Provide the [x, y] coordinate of the cell's center where the given text is located.  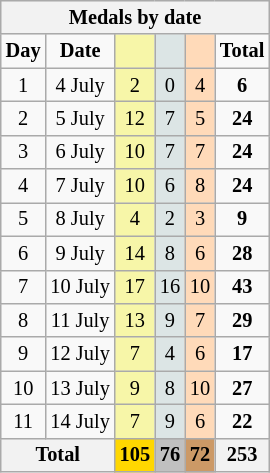
14 [135, 253]
43 [242, 287]
Medals by date [135, 17]
7 July [80, 186]
72 [200, 455]
Day [24, 51]
11 July [80, 320]
11 [24, 421]
16 [170, 287]
5 July [80, 118]
29 [242, 320]
0 [170, 85]
10 July [80, 287]
253 [242, 455]
9 July [80, 253]
12 July [80, 354]
27 [242, 388]
Date [80, 51]
13 [135, 320]
13 July [80, 388]
22 [242, 421]
14 July [80, 421]
6 July [80, 152]
105 [135, 455]
28 [242, 253]
76 [170, 455]
4 July [80, 85]
12 [135, 118]
1 [24, 85]
8 July [80, 219]
